Locate the cell with the specified text and output its [X, Y] center coordinate. 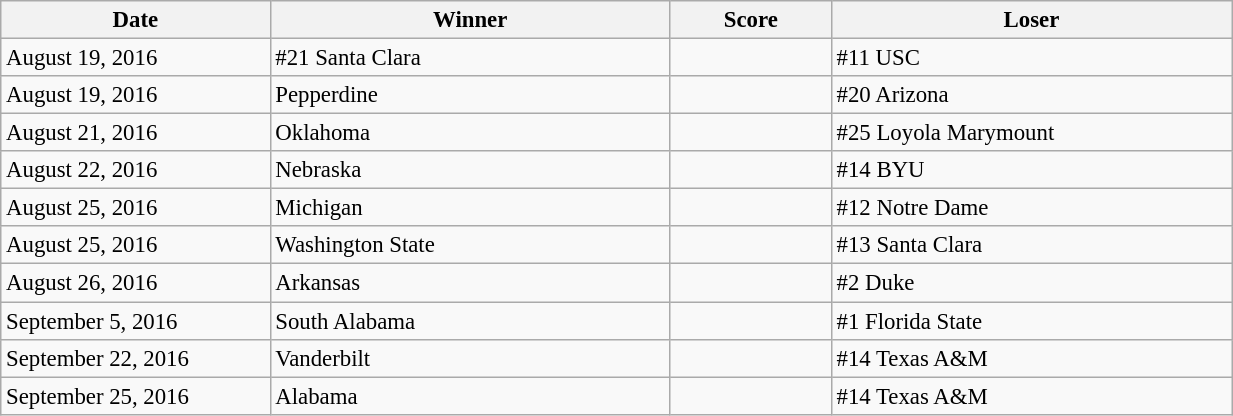
August 21, 2016 [136, 133]
#1 Florida State [1031, 321]
Nebraska [470, 170]
Score [750, 20]
Arkansas [470, 283]
Oklahoma [470, 133]
Washington State [470, 245]
August 26, 2016 [136, 283]
September 5, 2016 [136, 321]
August 22, 2016 [136, 170]
September 25, 2016 [136, 396]
#12 Notre Dame [1031, 208]
Michigan [470, 208]
Pepperdine [470, 95]
#20 Arizona [1031, 95]
#25 Loyola Marymount [1031, 133]
South Alabama [470, 321]
#21 Santa Clara [470, 58]
#13 Santa Clara [1031, 245]
September 22, 2016 [136, 358]
#2 Duke [1031, 283]
Vanderbilt [470, 358]
Alabama [470, 396]
#14 BYU [1031, 170]
Loser [1031, 20]
#11 USC [1031, 58]
Date [136, 20]
Winner [470, 20]
